Return the (x, y) coordinate for the center point of the cell that contains the specified text.  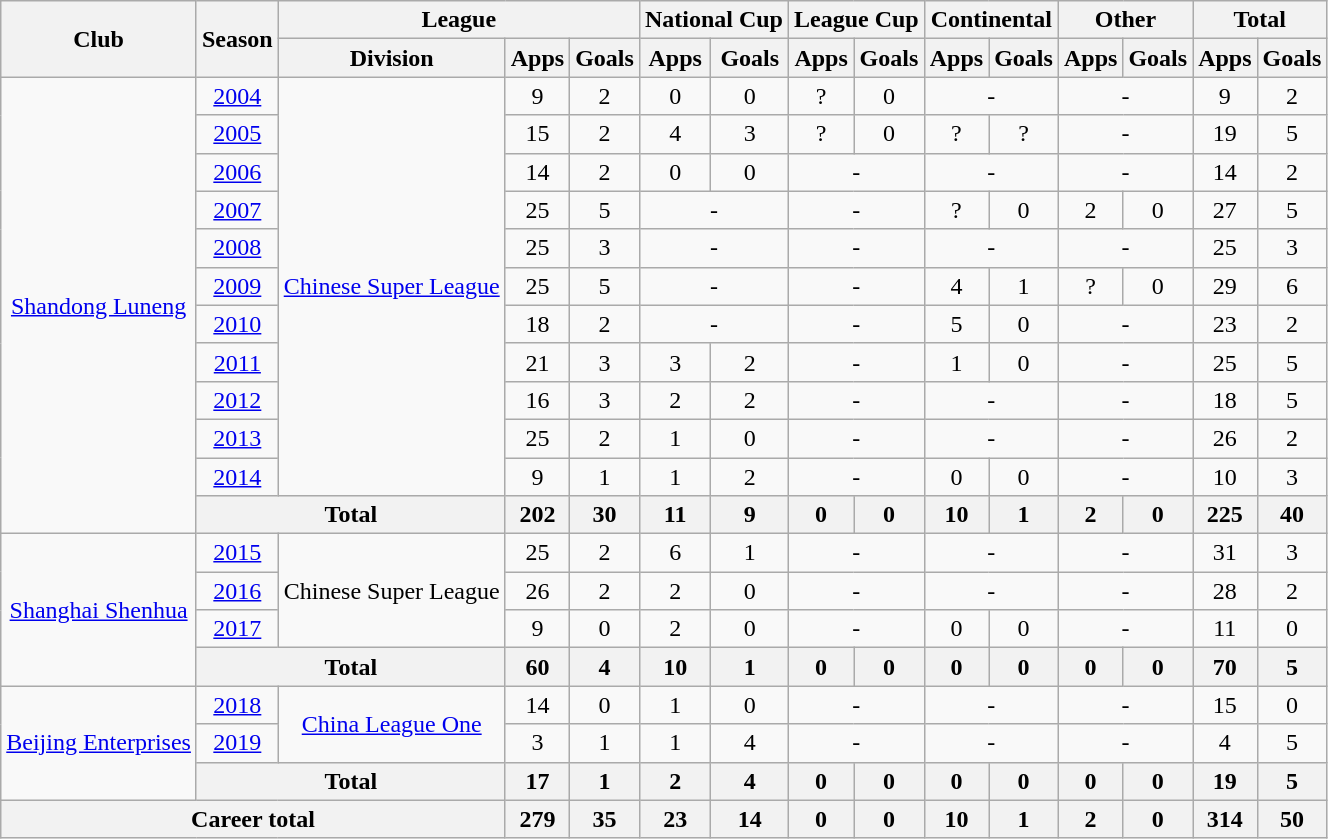
2012 (237, 400)
202 (537, 515)
314 (1225, 819)
National Cup (714, 20)
2013 (237, 438)
2005 (237, 134)
2004 (237, 96)
40 (1292, 515)
16 (537, 400)
60 (537, 667)
Club (99, 39)
2017 (237, 629)
2016 (237, 591)
Shanghai Shenhua (99, 610)
225 (1225, 515)
Division (392, 58)
279 (537, 819)
29 (1225, 286)
31 (1225, 553)
Season (237, 39)
27 (1225, 210)
China League One (392, 724)
Continental (991, 20)
28 (1225, 591)
Shandong Luneng (99, 306)
2008 (237, 248)
Beijing Enterprises (99, 743)
2006 (237, 172)
17 (537, 781)
2009 (237, 286)
2010 (237, 324)
2018 (237, 705)
35 (605, 819)
Other (1125, 20)
2015 (237, 553)
2019 (237, 743)
Career total (253, 819)
2014 (237, 477)
30 (605, 515)
70 (1225, 667)
2007 (237, 210)
50 (1292, 819)
21 (537, 362)
League Cup (856, 20)
2011 (237, 362)
League (458, 20)
